Provide the (x, y) coordinate of the cell's center where the given text is located.  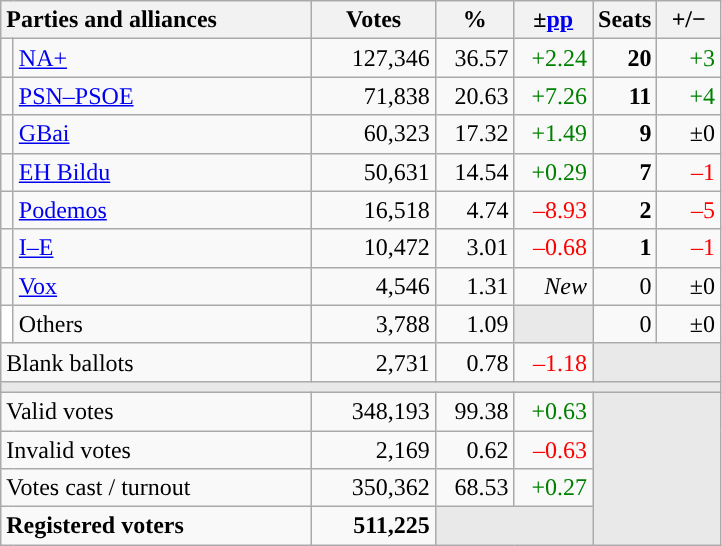
NA+ (162, 58)
+1.49 (554, 134)
Votes cast / turnout (156, 488)
–0.68 (554, 248)
71,838 (374, 96)
% (474, 20)
3,788 (374, 324)
4.74 (474, 210)
+0.27 (554, 488)
–8.93 (554, 210)
3.01 (474, 248)
+/− (689, 20)
1.31 (474, 286)
Podemos (162, 210)
36.57 (474, 58)
2,731 (374, 362)
EH Bildu (162, 172)
Parties and alliances (156, 20)
1.09 (474, 324)
14.54 (474, 172)
Vox (162, 286)
+0.63 (554, 411)
PSN–PSOE (162, 96)
2 (624, 210)
20 (624, 58)
Invalid votes (156, 449)
0.78 (474, 362)
348,193 (374, 411)
Seats (624, 20)
17.32 (474, 134)
1 (624, 248)
–1.18 (554, 362)
+2.24 (554, 58)
Registered voters (156, 526)
Valid votes (156, 411)
350,362 (374, 488)
7 (624, 172)
–0.63 (554, 449)
60,323 (374, 134)
99.38 (474, 411)
Others (162, 324)
9 (624, 134)
Blank ballots (156, 362)
+7.26 (554, 96)
+3 (689, 58)
+0.29 (554, 172)
68.53 (474, 488)
New (554, 286)
I–E (162, 248)
4,546 (374, 286)
2,169 (374, 449)
0.62 (474, 449)
511,225 (374, 526)
50,631 (374, 172)
+4 (689, 96)
127,346 (374, 58)
10,472 (374, 248)
20.63 (474, 96)
16,518 (374, 210)
11 (624, 96)
±pp (554, 20)
GBai (162, 134)
Votes (374, 20)
–5 (689, 210)
